Determine the [X, Y] coordinate at the center of the cell enclosing the given text.  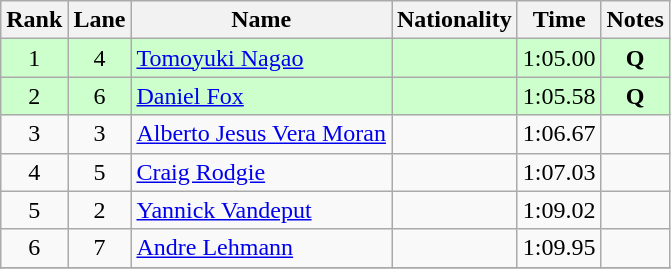
1:05.58 [559, 96]
1:07.03 [559, 172]
1:05.00 [559, 58]
Yannick Vandeput [262, 210]
1:09.95 [559, 248]
Daniel Fox [262, 96]
Nationality [455, 20]
Rank [34, 20]
7 [100, 248]
Tomoyuki Nagao [262, 58]
Lane [100, 20]
Alberto Jesus Vera Moran [262, 134]
Andre Lehmann [262, 248]
Craig Rodgie [262, 172]
Notes [635, 20]
Name [262, 20]
1:09.02 [559, 210]
Time [559, 20]
1 [34, 58]
1:06.67 [559, 134]
